Output the [X, Y] coordinate of the center of the cell containing the given text.  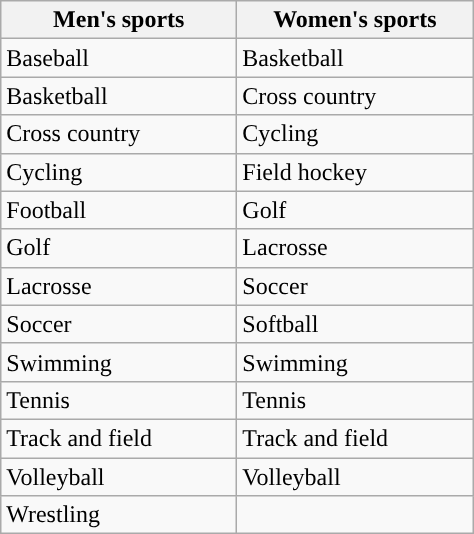
Women's sports [355, 20]
Field hockey [355, 172]
Men's sports [119, 20]
Softball [355, 324]
Baseball [119, 58]
Wrestling [119, 515]
Football [119, 210]
